Find where the given text appears and provide that cell's center as [X, Y] coordinate. 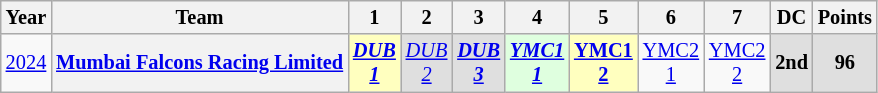
7 [737, 17]
5 [604, 17]
6 [671, 17]
YMC11 [537, 63]
YMC21 [671, 63]
DUB3 [478, 63]
YMC22 [737, 63]
YMC12 [604, 63]
2 [427, 17]
DUB1 [374, 63]
2nd [792, 63]
DC [792, 17]
2024 [26, 63]
Year [26, 17]
Mumbai Falcons Racing Limited [200, 63]
1 [374, 17]
DUB2 [427, 63]
Points [845, 17]
4 [537, 17]
96 [845, 63]
Team [200, 17]
3 [478, 17]
